Scan for the cell matching the given text and deliver its (X, Y) coordinate at center. 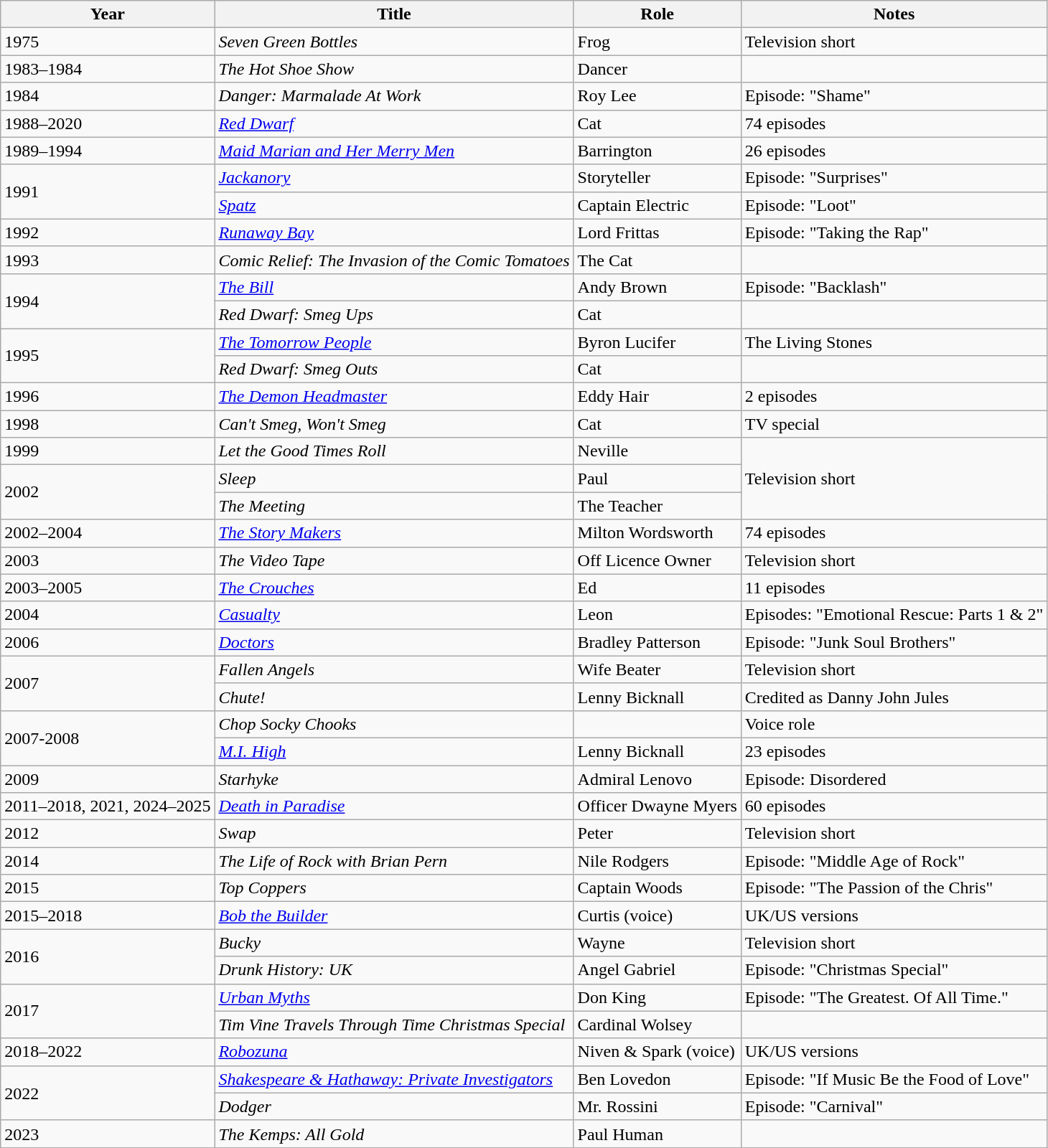
1988–2020 (108, 123)
Eddy Hair (658, 397)
Notes (894, 14)
2007 (108, 683)
Fallen Angels (394, 669)
Doctors (394, 642)
Wife Beater (658, 669)
Milton Wordsworth (658, 533)
Barrington (658, 151)
Officer Dwayne Myers (658, 806)
Bradley Patterson (658, 642)
2011–2018, 2021, 2024–2025 (108, 806)
Admiral Lenovo (658, 778)
26 episodes (894, 151)
Runaway Bay (394, 232)
Dancer (658, 69)
Cardinal Wolsey (658, 1025)
2012 (108, 834)
Episode: "Christmas Special" (894, 970)
Starhyke (394, 778)
Peter (658, 834)
1996 (108, 397)
1999 (108, 451)
Title (394, 14)
2023 (108, 1134)
The Bill (394, 287)
Leon (658, 615)
The Kemps: All Gold (394, 1134)
Voice role (894, 724)
Frog (658, 42)
Episode: Disordered (894, 778)
Dodger (394, 1106)
2002–2004 (108, 533)
Episode: "Middle Age of Rock" (894, 861)
Episode: "Junk Soul Brothers" (894, 642)
The Meeting (394, 506)
Paul Human (658, 1134)
Danger: Marmalade At Work (394, 96)
1989–1994 (108, 151)
2022 (108, 1093)
Seven Green Bottles (394, 42)
Sleep (394, 479)
Episode: "Shame" (894, 96)
The Hot Shoe Show (394, 69)
Year (108, 14)
Top Coppers (394, 888)
Ben Lovedon (658, 1079)
2017 (108, 1011)
Neville (658, 451)
Shakespeare & Hathaway: Private Investigators (394, 1079)
1995 (108, 356)
Red Dwarf: Smeg Ups (394, 314)
Episode: "If Music Be the Food of Love" (894, 1079)
1992 (108, 232)
Maid Marian and Her Merry Men (394, 151)
Swap (394, 834)
The Cat (658, 260)
11 episodes (894, 588)
2016 (108, 956)
M.I. High (394, 751)
The Tomorrow People (394, 342)
2014 (108, 861)
Episode: "The Greatest. Of All Time." (894, 997)
The Life of Rock with Brian Pern (394, 861)
Lord Frittas (658, 232)
The Living Stones (894, 342)
2015 (108, 888)
Red Dwarf (394, 123)
Episode: "Backlash" (894, 287)
1983–1984 (108, 69)
The Story Makers (394, 533)
1991 (108, 192)
Red Dwarf: Smeg Outs (394, 370)
1975 (108, 42)
Off Licence Owner (658, 560)
1993 (108, 260)
2007-2008 (108, 738)
Captain Electric (658, 205)
Episode: "The Passion of the Chris" (894, 888)
Angel Gabriel (658, 970)
Let the Good Times Roll (394, 451)
Paul (658, 479)
Role (658, 14)
Episodes: "Emotional Rescue: Parts 1 & 2" (894, 615)
Urban Myths (394, 997)
Wayne (658, 943)
23 episodes (894, 751)
Chop Socky Chooks (394, 724)
The Teacher (658, 506)
Niven & Spark (voice) (658, 1052)
2015–2018 (108, 916)
2 episodes (894, 397)
Nile Rodgers (658, 861)
60 episodes (894, 806)
The Crouches (394, 588)
2006 (108, 642)
Episode: "Surprises" (894, 178)
TV special (894, 424)
Comic Relief: The Invasion of the Comic Tomatoes (394, 260)
Spatz (394, 205)
Credited as Danny John Jules (894, 697)
Can't Smeg, Won't Smeg (394, 424)
2002 (108, 492)
Episode: "Carnival" (894, 1106)
Don King (658, 997)
Robozuna (394, 1052)
1998 (108, 424)
Episode: "Loot" (894, 205)
Death in Paradise (394, 806)
Andy Brown (658, 287)
Captain Woods (658, 888)
2018–2022 (108, 1052)
2009 (108, 778)
Storyteller (658, 178)
Casualty (394, 615)
2003–2005 (108, 588)
2003 (108, 560)
The Demon Headmaster (394, 397)
Curtis (voice) (658, 916)
Drunk History: UK (394, 970)
Jackanory (394, 178)
1994 (108, 301)
Tim Vine Travels Through Time Christmas Special (394, 1025)
Bucky (394, 943)
Mr. Rossini (658, 1106)
1984 (108, 96)
Roy Lee (658, 96)
Chute! (394, 697)
The Video Tape (394, 560)
Episode: "Taking the Rap" (894, 232)
Byron Lucifer (658, 342)
2004 (108, 615)
Bob the Builder (394, 916)
Ed (658, 588)
